Capture the cell that displays the provided text and extract its (x, y) central coordinate. 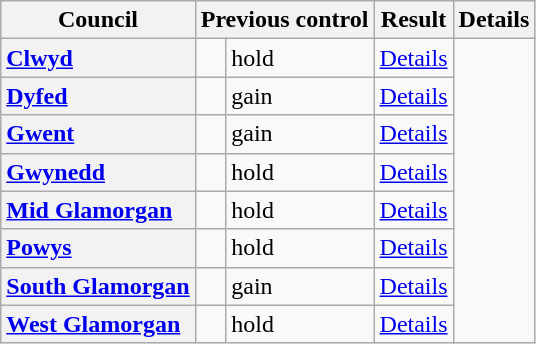
West Glamorgan (98, 324)
Dyfed (98, 96)
Gwynedd (98, 172)
Council (98, 20)
Result (414, 20)
Previous control (284, 20)
Clwyd (98, 58)
Mid Glamorgan (98, 210)
Gwent (98, 134)
Powys (98, 248)
South Glamorgan (98, 286)
